Scan for the cell matching the given text and deliver its (X, Y) coordinate at center. 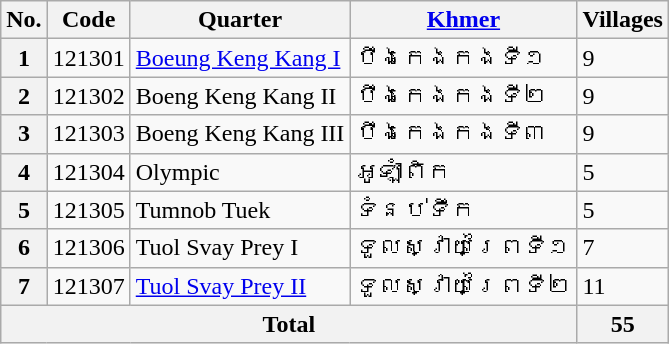
121301 (88, 58)
121302 (88, 96)
Boeng Keng Kang II (240, 96)
2 (24, 96)
3 (24, 134)
ទំនប់ទឹក (464, 210)
បឹងកេងកងទី១ (464, 58)
Tumnob Tuek (240, 210)
Olympic (240, 172)
Tuol Svay Prey II (240, 286)
Boeng Keng Kang III (240, 134)
121307 (88, 286)
55 (623, 324)
ទួលស្វាយព្រៃទី១ (464, 248)
121303 (88, 134)
បឹងកេងកងទី៣ (464, 134)
121304 (88, 172)
បឹងកេងកងទី២ (464, 96)
11 (623, 286)
Total (289, 324)
ទួលស្វាយព្រៃទី២ (464, 286)
Code (88, 20)
121305 (88, 210)
Quarter (240, 20)
Boeung Keng Kang I (240, 58)
No. (24, 20)
Villages (623, 20)
121306 (88, 248)
អូឡាំពិក (464, 172)
4 (24, 172)
6 (24, 248)
Tuol Svay Prey I (240, 248)
1 (24, 58)
Khmer (464, 20)
